Provide the (x, y) coordinate of the cell's center where the given text is located.  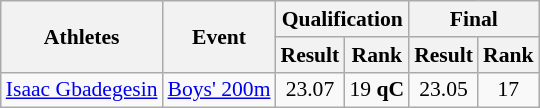
Isaac Gbadegesin (82, 90)
Final (474, 19)
Athletes (82, 36)
23.05 (444, 90)
Qualification (342, 19)
23.07 (310, 90)
19 qC (376, 90)
Event (220, 36)
Boys' 200m (220, 90)
17 (508, 90)
